Detect which cell encompasses the target text, then output its (X, Y) center coordinate. 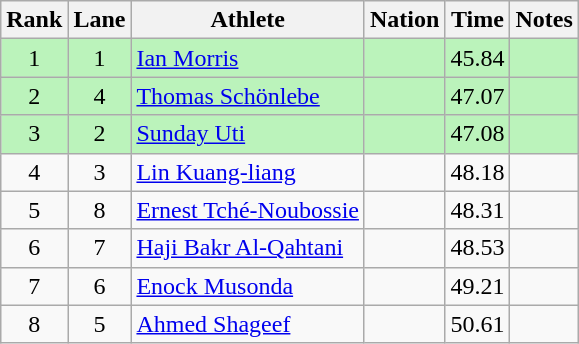
50.61 (478, 324)
Nation (404, 20)
47.07 (478, 96)
49.21 (478, 286)
48.31 (478, 210)
Lin Kuang-liang (248, 172)
Time (478, 20)
Ernest Tché-Noubossie (248, 210)
47.08 (478, 134)
Sunday Uti (248, 134)
48.53 (478, 248)
45.84 (478, 58)
Enock Musonda (248, 286)
48.18 (478, 172)
Lane (100, 20)
Rank (34, 20)
Athlete (248, 20)
Ahmed Shageef (248, 324)
Haji Bakr Al-Qahtani (248, 248)
Notes (544, 20)
Thomas Schönlebe (248, 96)
Ian Morris (248, 58)
